Capture the cell that displays the provided text and extract its [x, y] central coordinate. 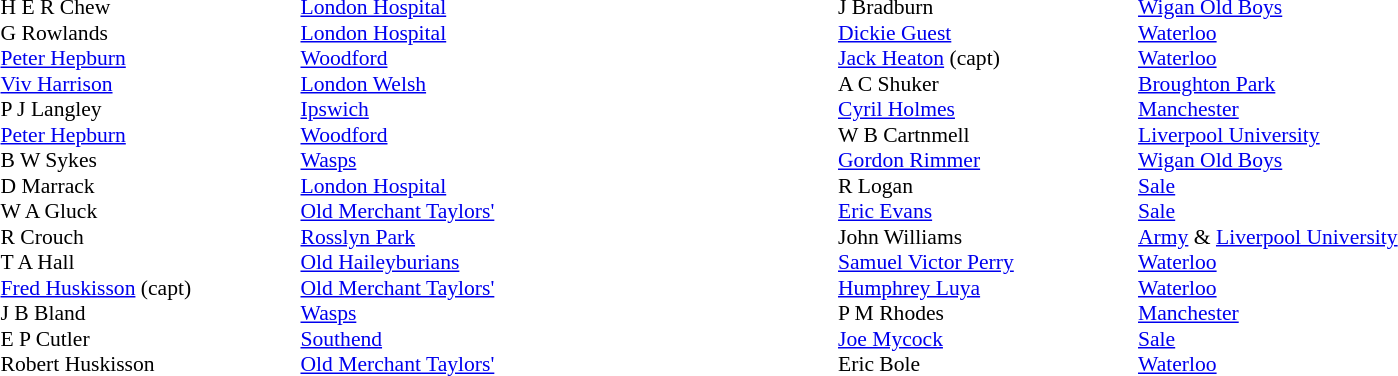
John Williams [988, 237]
Army & Liverpool University [1268, 237]
Fred Huskisson (capt) [150, 288]
Broughton Park [1268, 84]
P J Langley [150, 109]
Humphrey Luya [988, 288]
Southend [397, 339]
Rosslyn Park [397, 237]
Samuel Victor Perry [988, 263]
A C Shuker [988, 84]
G Rowlands [150, 33]
Dickie Guest [988, 33]
Ipswich [397, 109]
Viv Harrison [150, 84]
Jack Heaton (capt) [988, 59]
W B Cartnmell [988, 135]
R Crouch [150, 237]
Eric Evans [988, 211]
Cyril Holmes [988, 109]
Wigan Old Boys [1268, 161]
J B Bland [150, 313]
E P Cutler [150, 339]
R Logan [988, 186]
Joe Mycock [988, 339]
P M Rhodes [988, 313]
T A Hall [150, 263]
London Welsh [397, 84]
Liverpool University [1268, 135]
Gordon Rimmer [988, 161]
D Marrack [150, 186]
Old Haileyburians [397, 263]
B W Sykes [150, 161]
W A Gluck [150, 211]
